Detect which cell encompasses the target text, then output its (x, y) center coordinate. 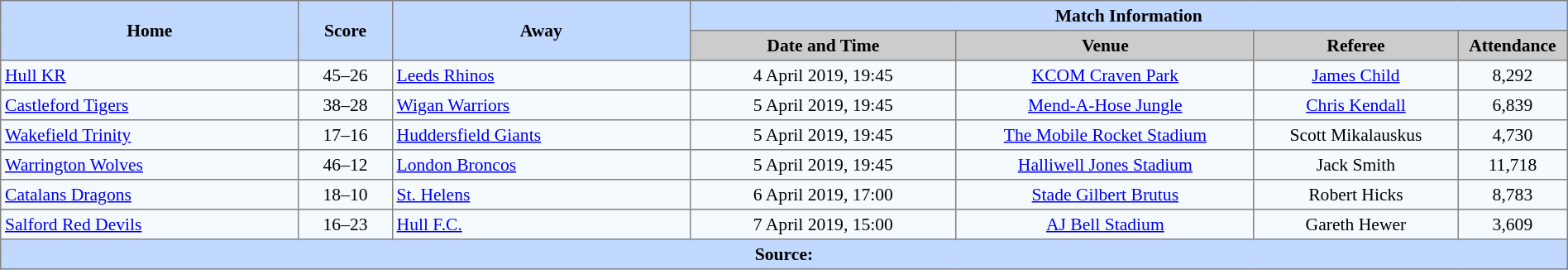
4 April 2019, 19:45 (823, 75)
Away (541, 31)
Source: (784, 254)
Warrington Wolves (150, 165)
Huddersfield Giants (541, 135)
16–23 (346, 224)
James Child (1355, 75)
Mend-A-Hose Jungle (1105, 105)
Attendance (1513, 46)
Halliwell Jones Stadium (1105, 165)
Gareth Hewer (1355, 224)
Hull KR (150, 75)
6 April 2019, 17:00 (823, 195)
AJ Bell Stadium (1105, 224)
Catalans Dragons (150, 195)
7 April 2019, 15:00 (823, 224)
Scott Mikalauskus (1355, 135)
17–16 (346, 135)
Leeds Rhinos (541, 75)
11,718 (1513, 165)
Home (150, 31)
Salford Red Devils (150, 224)
Hull F.C. (541, 224)
46–12 (346, 165)
Wakefield Trinity (150, 135)
Stade Gilbert Brutus (1105, 195)
Score (346, 31)
St. Helens (541, 195)
Venue (1105, 46)
Match Information (1128, 16)
Jack Smith (1355, 165)
4,730 (1513, 135)
45–26 (346, 75)
Wigan Warriors (541, 105)
Chris Kendall (1355, 105)
Robert Hicks (1355, 195)
8,783 (1513, 195)
Castleford Tigers (150, 105)
8,292 (1513, 75)
3,609 (1513, 224)
6,839 (1513, 105)
London Broncos (541, 165)
Referee (1355, 46)
KCOM Craven Park (1105, 75)
The Mobile Rocket Stadium (1105, 135)
38–28 (346, 105)
18–10 (346, 195)
Date and Time (823, 46)
